Provide the (x, y) coordinate of the cell's center where the given text is located.  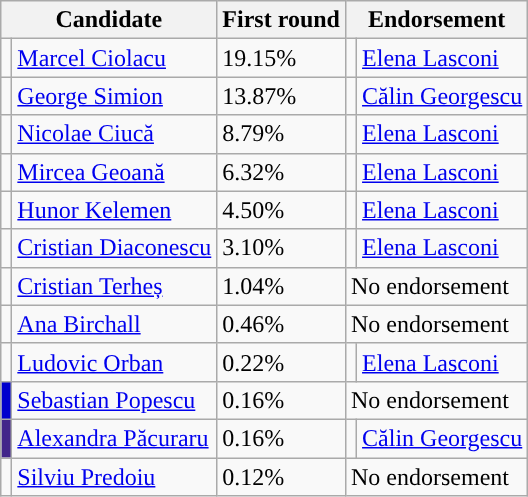
Silviu Predoiu (114, 477)
George Simion (114, 96)
Alexandra Păcuraru (114, 438)
19.15% (282, 58)
4.50% (282, 210)
Marcel Ciolacu (114, 58)
6.32% (282, 172)
Ludovic Orban (114, 362)
1.04% (282, 286)
Candidate (109, 20)
Ana Birchall (114, 324)
Endorsement (436, 20)
Hunor Kelemen (114, 210)
13.87% (282, 96)
0.12% (282, 477)
0.22% (282, 362)
Nicolae Ciucă (114, 134)
First round (282, 20)
3.10% (282, 248)
Sebastian Popescu (114, 400)
Cristian Diaconescu (114, 248)
Cristian Terheș (114, 286)
0.46% (282, 324)
Mircea Geoană (114, 172)
8.79% (282, 134)
